Search for the cell housing the specified text and yield its [X, Y] center coordinate. 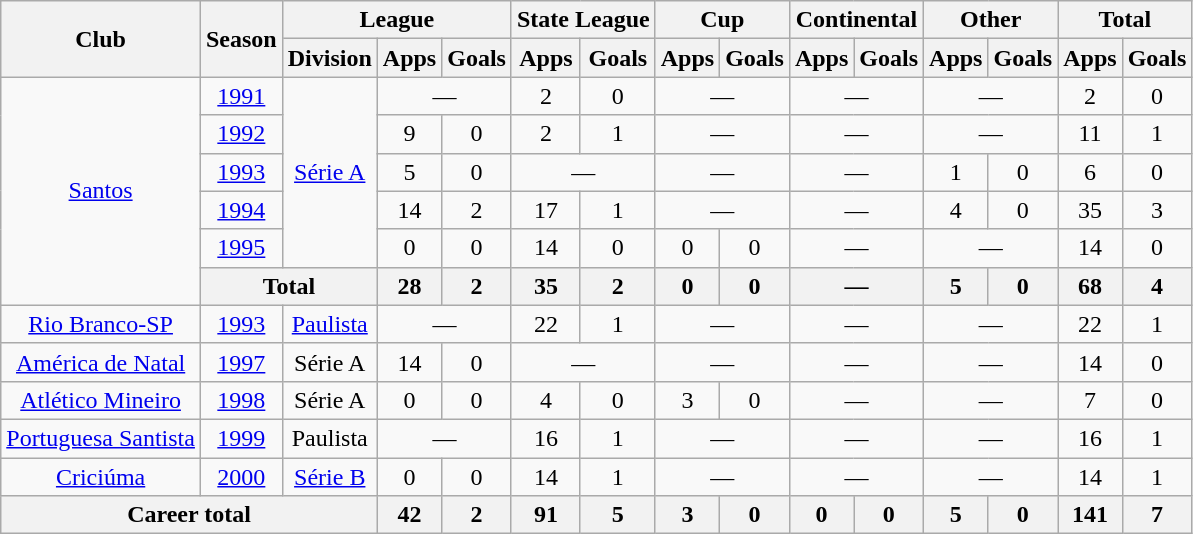
1995 [241, 248]
2000 [241, 477]
1998 [241, 400]
9 [409, 134]
1994 [241, 210]
141 [1090, 515]
América de Natal [101, 362]
Santos [101, 191]
1991 [241, 96]
6 [1090, 172]
Other [991, 20]
Club [101, 39]
11 [1090, 134]
Portuguesa Santista [101, 438]
17 [546, 210]
Continental [856, 20]
Atlético Mineiro [101, 400]
91 [546, 515]
68 [1090, 286]
Cup [722, 20]
Season [241, 39]
1992 [241, 134]
Série B [330, 477]
League [396, 20]
Rio Branco-SP [101, 324]
Criciúma [101, 477]
Career total [190, 515]
1997 [241, 362]
42 [409, 515]
Division [330, 58]
1999 [241, 438]
State League [583, 20]
28 [409, 286]
